From the cell containing the given text, extract its center point as [x, y] coordinate. 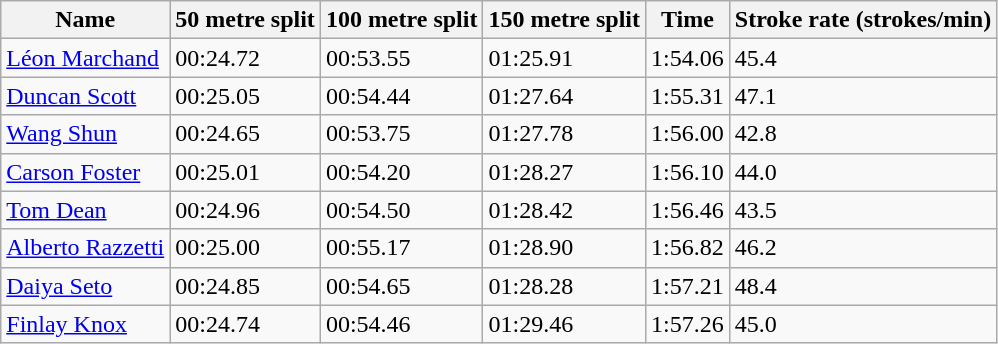
1:56.10 [688, 172]
48.4 [862, 286]
01:28.27 [564, 172]
01:29.46 [564, 324]
46.2 [862, 248]
01:27.78 [564, 134]
1:56.46 [688, 210]
Tom Dean [86, 210]
43.5 [862, 210]
00:24.74 [246, 324]
Finlay Knox [86, 324]
100 metre split [402, 20]
1:57.26 [688, 324]
00:54.20 [402, 172]
00:55.17 [402, 248]
1:56.82 [688, 248]
01:27.64 [564, 96]
50 metre split [246, 20]
00:54.50 [402, 210]
00:24.65 [246, 134]
00:53.55 [402, 58]
44.0 [862, 172]
Léon Marchand [86, 58]
00:24.96 [246, 210]
1:57.21 [688, 286]
47.1 [862, 96]
00:25.00 [246, 248]
Stroke rate (strokes/min) [862, 20]
00:25.01 [246, 172]
00:54.46 [402, 324]
150 metre split [564, 20]
45.0 [862, 324]
Name [86, 20]
45.4 [862, 58]
00:54.44 [402, 96]
01:28.42 [564, 210]
1:55.31 [688, 96]
Duncan Scott [86, 96]
00:54.65 [402, 286]
Carson Foster [86, 172]
01:25.91 [564, 58]
42.8 [862, 134]
01:28.28 [564, 286]
1:54.06 [688, 58]
1:56.00 [688, 134]
00:53.75 [402, 134]
00:24.85 [246, 286]
00:24.72 [246, 58]
Time [688, 20]
00:25.05 [246, 96]
Wang Shun [86, 134]
Alberto Razzetti [86, 248]
Daiya Seto [86, 286]
01:28.90 [564, 248]
